Search for the cell housing the specified text and yield its (x, y) center coordinate. 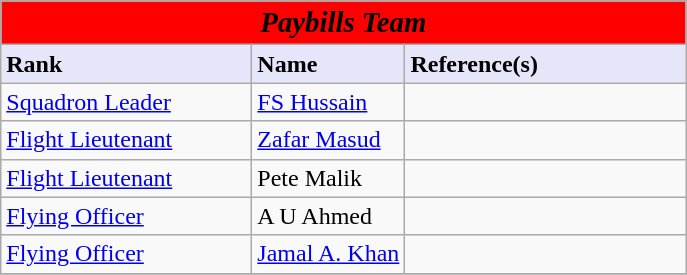
Name (328, 64)
Squadron Leader (126, 102)
Jamal A. Khan (328, 254)
Pete Malik (328, 178)
Paybills Team (344, 23)
Zafar Masud (328, 140)
FS Hussain (328, 102)
Reference(s) (546, 64)
Rank (126, 64)
A U Ahmed (328, 216)
